Determine the (x, y) coordinate at the center of the cell enclosing the given text.  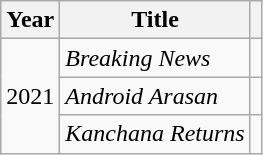
2021 (30, 96)
Year (30, 20)
Android Arasan (155, 96)
Breaking News (155, 58)
Title (155, 20)
Kanchana Returns (155, 134)
